Search for the cell housing the specified text and yield its (X, Y) center coordinate. 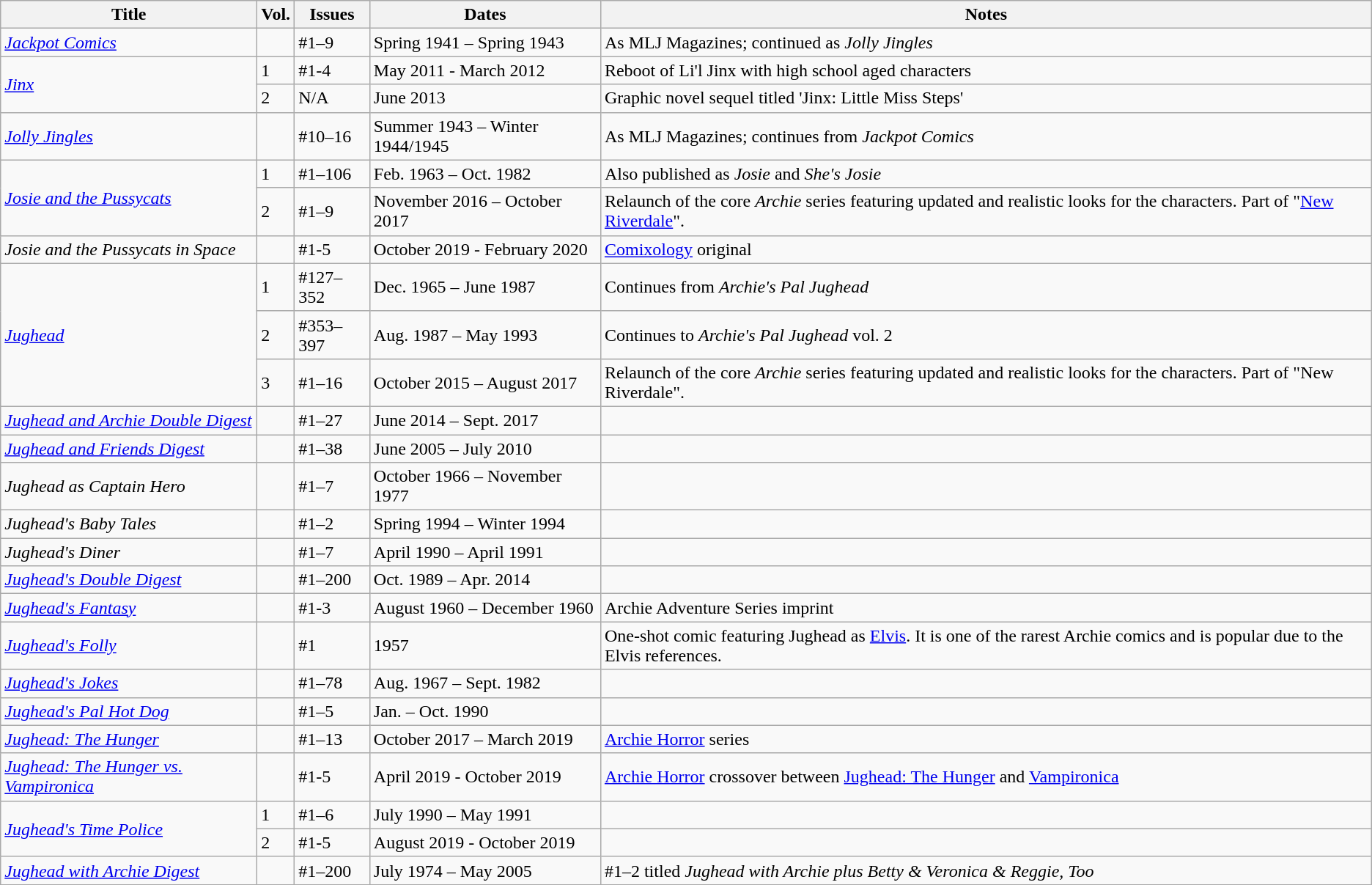
Dec. 1965 – June 1987 (485, 287)
Dates (485, 15)
May 2011 - March 2012 (485, 70)
Aug. 1967 – Sept. 1982 (485, 683)
Jackpot Comics (129, 43)
One-shot comic featuring Jughead as Elvis. It is one of the rarest Archie comics and is popular due to the Elvis references. (986, 645)
#1–2 titled Jughead with Archie plus Betty & Veronica & Reggie, Too (986, 870)
Continues to Archie's Pal Jughead vol. 2 (986, 334)
Josie and the Pussycats (129, 198)
#1 (333, 645)
Jughead: The Hunger vs. Vampironica (129, 777)
Comixology original (986, 249)
#10–16 (333, 136)
Reboot of Li'l Jinx with high school aged characters (986, 70)
November 2016 – October 2017 (485, 211)
Graphic novel sequel titled 'Jinx: Little Miss Steps' (986, 98)
October 2019 - February 2020 (485, 249)
June 2005 – July 2010 (485, 448)
Jughead's Time Police (129, 829)
N/A (333, 98)
Jughead (129, 334)
October 2015 – August 2017 (485, 383)
#1–6 (333, 815)
June 2014 – Sept. 2017 (485, 420)
Jughead: The Hunger (129, 739)
Jughead's Diner (129, 552)
#1–106 (333, 174)
#1–2 (333, 524)
October 2017 – March 2019 (485, 739)
Spring 1941 – Spring 1943 (485, 43)
1957 (485, 645)
July 1974 – May 2005 (485, 870)
Archie Horror crossover between Jughead: The Hunger and Vampironica (986, 777)
Continues from Archie's Pal Jughead (986, 287)
October 1966 – November 1977 (485, 487)
#1-4 (333, 70)
Jughead's Pal Hot Dog (129, 711)
Also published as Josie and She's Josie (986, 174)
Notes (986, 15)
#1–13 (333, 739)
Jan. – Oct. 1990 (485, 711)
Jughead as Captain Hero (129, 487)
Jughead and Friends Digest (129, 448)
Jughead's Fantasy (129, 608)
Jolly Jingles (129, 136)
April 2019 - October 2019 (485, 777)
Jughead's Double Digest (129, 580)
#127–352 (333, 287)
Aug. 1987 – May 1993 (485, 334)
Summer 1943 – Winter 1944/1945 (485, 136)
Jughead's Folly (129, 645)
#1–16 (333, 383)
July 1990 – May 1991 (485, 815)
Issues (333, 15)
#1–27 (333, 420)
Jughead with Archie Digest (129, 870)
Title (129, 15)
April 1990 – April 1991 (485, 552)
Jughead's Jokes (129, 683)
June 2013 (485, 98)
#1–5 (333, 711)
Spring 1994 – Winter 1994 (485, 524)
As MLJ Magazines; continues from Jackpot Comics (986, 136)
Archie Adventure Series imprint (986, 608)
Jughead and Archie Double Digest (129, 420)
Josie and the Pussycats in Space (129, 249)
Archie Horror series (986, 739)
3 (276, 383)
Vol. (276, 15)
Feb. 1963 – Oct. 1982 (485, 174)
As MLJ Magazines; continued as Jolly Jingles (986, 43)
Oct. 1989 – Apr. 2014 (485, 580)
#1–38 (333, 448)
#1–78 (333, 683)
#1-3 (333, 608)
Jughead's Baby Tales (129, 524)
August 2019 - October 2019 (485, 842)
Jinx (129, 84)
#353–397 (333, 334)
August 1960 – December 1960 (485, 608)
